Scan for the cell matching the given text and deliver its (X, Y) coordinate at center. 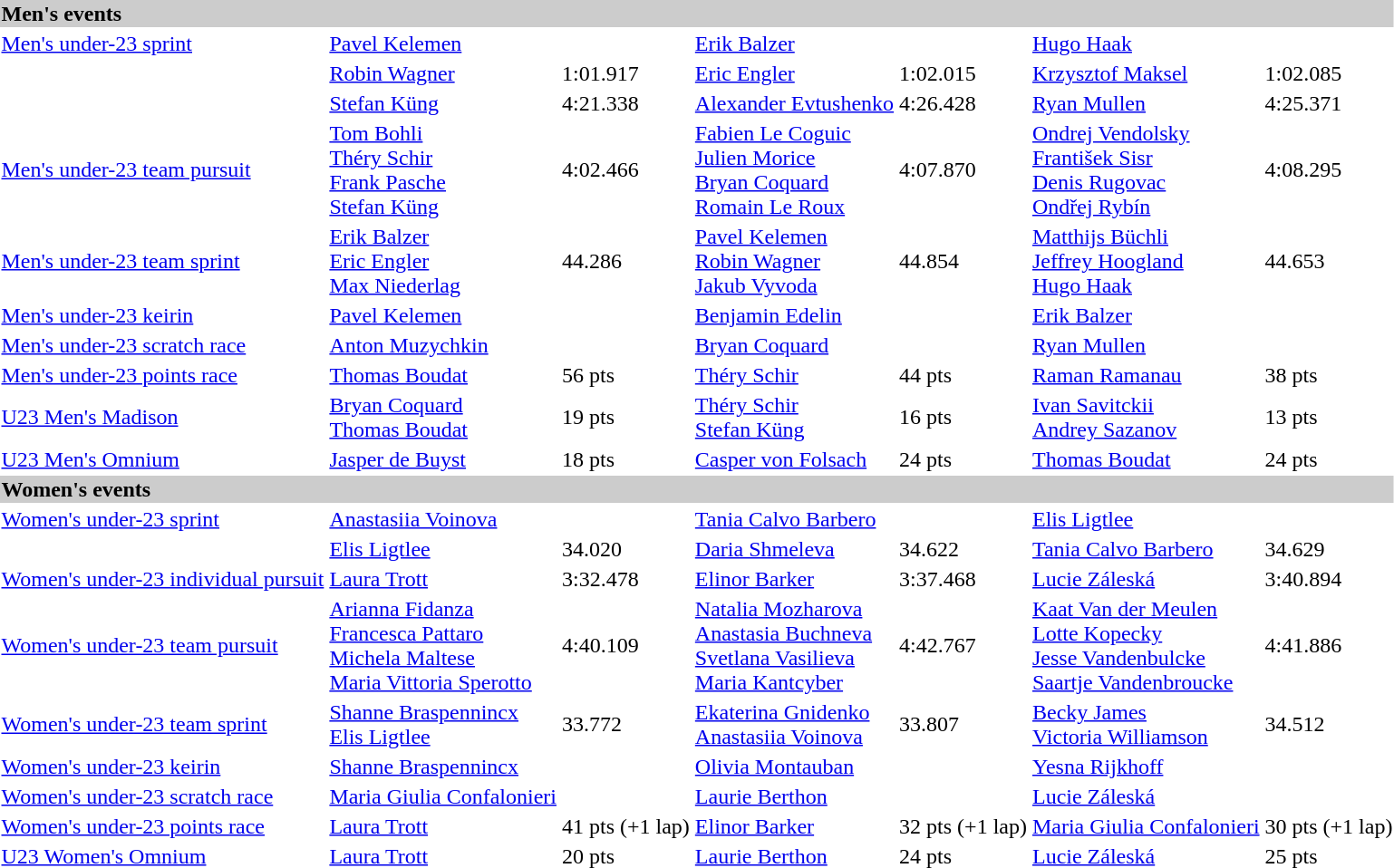
4:41.886 (1329, 645)
3:40.894 (1329, 579)
Women's events (697, 489)
Women's under-23 sprint (163, 519)
1:01.917 (625, 73)
Tom BohliThéry SchirFrank PascheStefan Küng (443, 170)
4:42.767 (963, 645)
Pavel KelemenRobin WagnerJakub Vyvoda (794, 261)
Kaat Van der MeulenLotte KopeckyJesse VandenbulckeSaartje Vandenbroucke (1146, 645)
Benjamin Edelin (794, 315)
44.653 (1329, 261)
Jasper de Buyst (443, 459)
1:02.085 (1329, 73)
4:40.109 (625, 645)
19 pts (625, 417)
Men's under-23 team sprint (163, 261)
Yesna Rijkhoff (1146, 767)
4:07.870 (963, 170)
Women's under-23 team pursuit (163, 645)
Women's under-23 team sprint (163, 725)
4:02.466 (625, 170)
4:08.295 (1329, 170)
Eric Engler (794, 73)
30 pts (+1 lap) (1329, 826)
34.020 (625, 549)
33.807 (963, 725)
13 pts (1329, 417)
1:02.015 (963, 73)
4:25.371 (1329, 103)
Stefan Küng (443, 103)
Ivan SavitckiiAndrey Sazanov (1146, 417)
Shanne Braspennincx (443, 767)
Erik BalzerEric EnglerMax Niederlag (443, 261)
34.512 (1329, 725)
18 pts (625, 459)
Bryan Coquard (794, 345)
4:21.338 (625, 103)
34.622 (963, 549)
Casper von Folsach (794, 459)
Arianna FidanzaFrancesca PattaroMichela MalteseMaria Vittoria Sperotto (443, 645)
Men's under-23 team pursuit (163, 170)
Women's under-23 individual pursuit (163, 579)
Becky JamesVictoria Williamson (1146, 725)
Men's under-23 points race (163, 375)
4:26.428 (963, 103)
Olivia Montauban (794, 767)
Bryan CoquardThomas Boudat (443, 417)
32 pts (+1 lap) (963, 826)
Shanne BraspennincxElis Ligtlee (443, 725)
56 pts (625, 375)
16 pts (963, 417)
Matthijs BüchliJeffrey HooglandHugo Haak (1146, 261)
Men's events (697, 14)
Anastasiia Voinova (443, 519)
Krzysztof Maksel (1146, 73)
3:32.478 (625, 579)
Men's under-23 scratch race (163, 345)
Ondrej VendolskyFrantišek SisrDenis RugovacOndřej Rybín (1146, 170)
Women's under-23 points race (163, 826)
38 pts (1329, 375)
Ekaterina GnidenkoAnastasiia Voinova (794, 725)
44.286 (625, 261)
34.629 (1329, 549)
Women's under-23 scratch race (163, 796)
Men's under-23 sprint (163, 43)
44 pts (963, 375)
41 pts (+1 lap) (625, 826)
3:37.468 (963, 579)
Laurie Berthon (794, 796)
Anton Muzychkin (443, 345)
Women's under-23 keirin (163, 767)
Daria Shmeleva (794, 549)
Théry SchirStefan Küng (794, 417)
Théry Schir (794, 375)
Natalia MozharovaAnastasia BuchnevaSvetlana VasilievaMaria Kantcyber (794, 645)
U23 Men's Omnium (163, 459)
Robin Wagner (443, 73)
U23 Men's Madison (163, 417)
Fabien Le CoguicJulien MoriceBryan CoquardRomain Le Roux (794, 170)
44.854 (963, 261)
33.772 (625, 725)
Raman Ramanau (1146, 375)
Men's under-23 keirin (163, 315)
Alexander Evtushenko (794, 103)
Hugo Haak (1146, 43)
